Pinpoint the cell where the given text exists, returning its [x, y] midpoint coordinate. 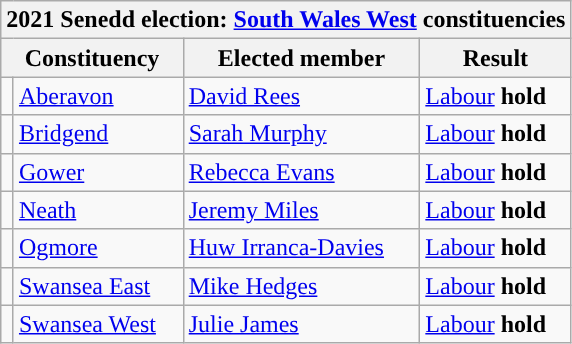
2021 Senedd election: South Wales West constituencies [286, 20]
Mike Hedges [302, 286]
Neath [98, 210]
Swansea West [98, 324]
Ogmore [98, 248]
Constituency [92, 58]
Bridgend [98, 134]
Jeremy Miles [302, 210]
Elected member [302, 58]
David Rees [302, 96]
Result [496, 58]
Rebecca Evans [302, 172]
Gower [98, 172]
Huw Irranca-Davies [302, 248]
Aberavon [98, 96]
Swansea East [98, 286]
Julie James [302, 324]
Sarah Murphy [302, 134]
